Scan for the cell matching the given text and deliver its [x, y] coordinate at center. 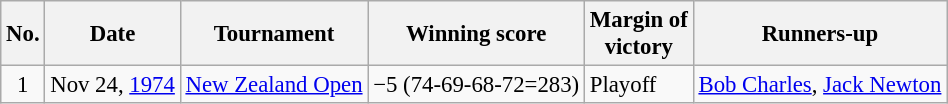
−5 (74-69-68-72=283) [476, 85]
1 [23, 85]
Playoff [638, 85]
No. [23, 34]
Runners-up [820, 34]
Bob Charles, Jack Newton [820, 85]
Margin ofvictory [638, 34]
Winning score [476, 34]
Tournament [274, 34]
Date [112, 34]
New Zealand Open [274, 85]
Nov 24, 1974 [112, 85]
